Return [X, Y] of the center of cell containing provided text 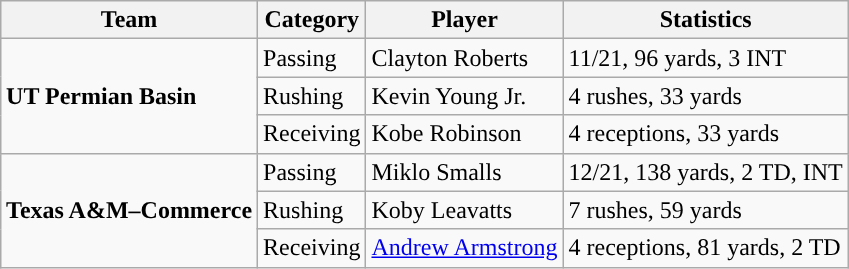
7 rushes, 59 yards [706, 210]
Texas A&M–Commerce [130, 210]
UT Permian Basin [130, 96]
4 receptions, 33 yards [706, 134]
Andrew Armstrong [464, 248]
Team [130, 20]
Kobe Robinson [464, 134]
4 rushes, 33 yards [706, 96]
Category [312, 20]
Player [464, 20]
Clayton Roberts [464, 58]
Miklo Smalls [464, 172]
Kevin Young Jr. [464, 96]
12/21, 138 yards, 2 TD, INT [706, 172]
11/21, 96 yards, 3 INT [706, 58]
Statistics [706, 20]
Koby Leavatts [464, 210]
4 receptions, 81 yards, 2 TD [706, 248]
